Find where the given text appears and provide that cell's center as [X, Y] coordinate. 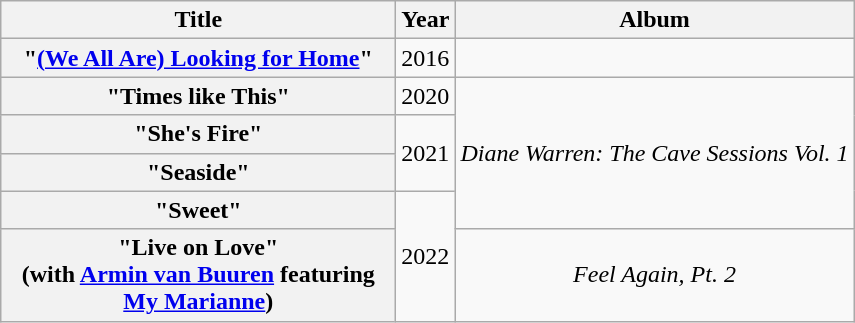
"Sweet" [198, 210]
Title [198, 20]
2016 [426, 58]
Album [654, 20]
"Seaside" [198, 172]
Feel Again, Pt. 2 [654, 275]
Year [426, 20]
"(We All Are) Looking for Home" [198, 58]
"She's Fire" [198, 134]
2022 [426, 256]
Diane Warren: The Cave Sessions Vol. 1 [654, 153]
2021 [426, 153]
"Times like This" [198, 96]
2020 [426, 96]
"Live on Love" (with Armin van Buuren featuring My Marianne) [198, 275]
